Return (X, Y) of the center of cell containing provided text 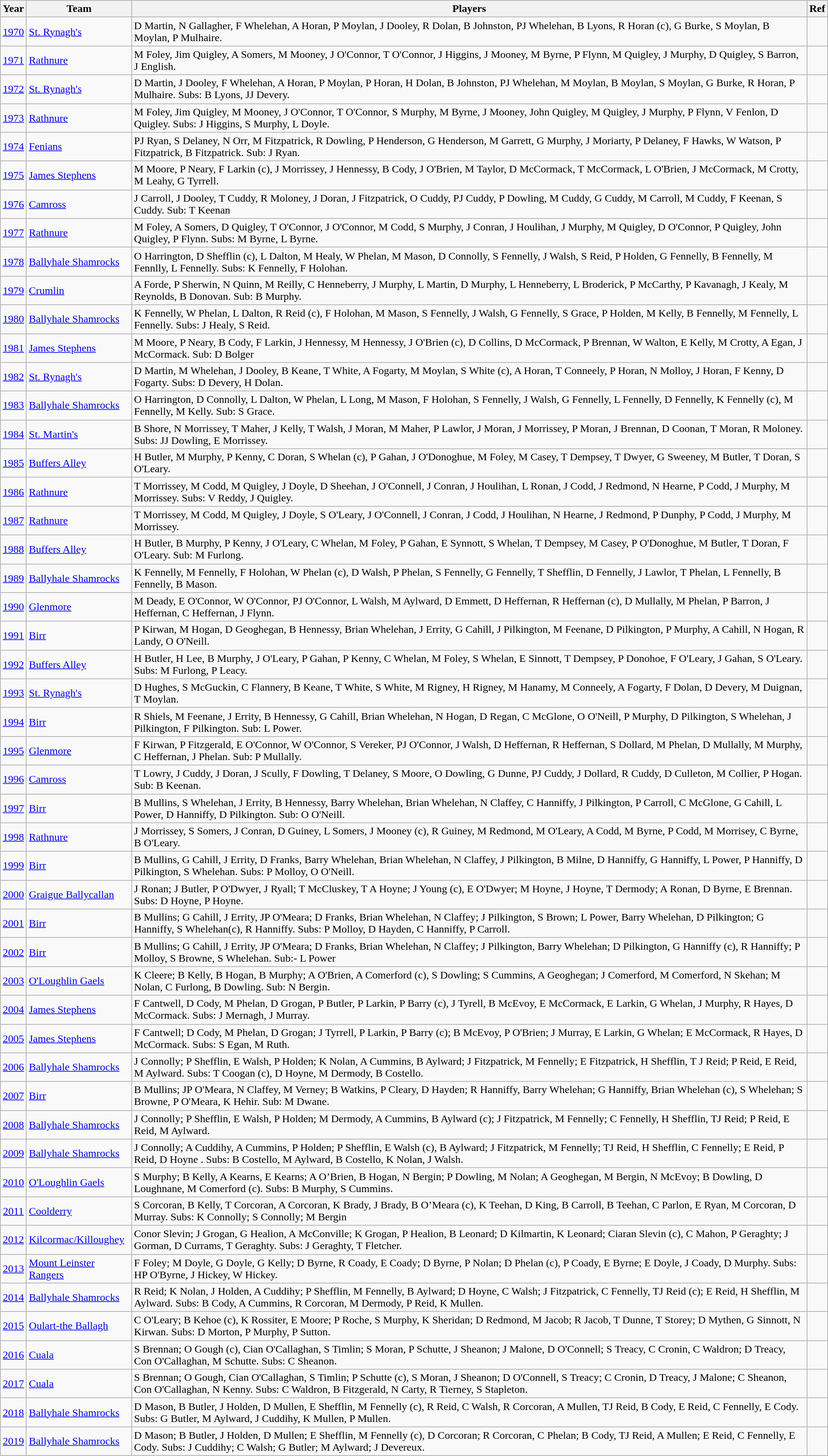
2009 (13, 1153)
1974 (13, 147)
1985 (13, 463)
Kilcormac/Killoughey (79, 1240)
Graigue Ballycallan (79, 895)
Crumlin (79, 290)
Mount Leinster Rangers (79, 1268)
2001 (13, 923)
1972 (13, 89)
1980 (13, 319)
2012 (13, 1240)
2016 (13, 1355)
St. Martin's (79, 434)
1971 (13, 60)
1973 (13, 118)
1977 (13, 233)
2007 (13, 1096)
2000 (13, 895)
1983 (13, 406)
1976 (13, 204)
1989 (13, 578)
1997 (13, 808)
2017 (13, 1384)
2002 (13, 952)
2014 (13, 1297)
2019 (13, 1441)
Coolderry (79, 1211)
1982 (13, 377)
2015 (13, 1326)
1998 (13, 837)
1986 (13, 492)
1995 (13, 751)
1984 (13, 434)
2003 (13, 981)
2013 (13, 1268)
1979 (13, 290)
2008 (13, 1125)
1999 (13, 866)
1992 (13, 664)
Fenians (79, 147)
2005 (13, 1038)
Year (13, 9)
1987 (13, 521)
1978 (13, 262)
2018 (13, 1412)
Oulart-the Ballagh (79, 1326)
1981 (13, 348)
2010 (13, 1182)
2004 (13, 1010)
Players (470, 9)
1975 (13, 175)
1996 (13, 779)
1991 (13, 636)
2006 (13, 1067)
1990 (13, 607)
2011 (13, 1211)
1970 (13, 32)
1988 (13, 549)
Ref (817, 9)
1993 (13, 693)
1994 (13, 722)
Team (79, 9)
